Pinpoint the cell where the given text exists, returning its [x, y] midpoint coordinate. 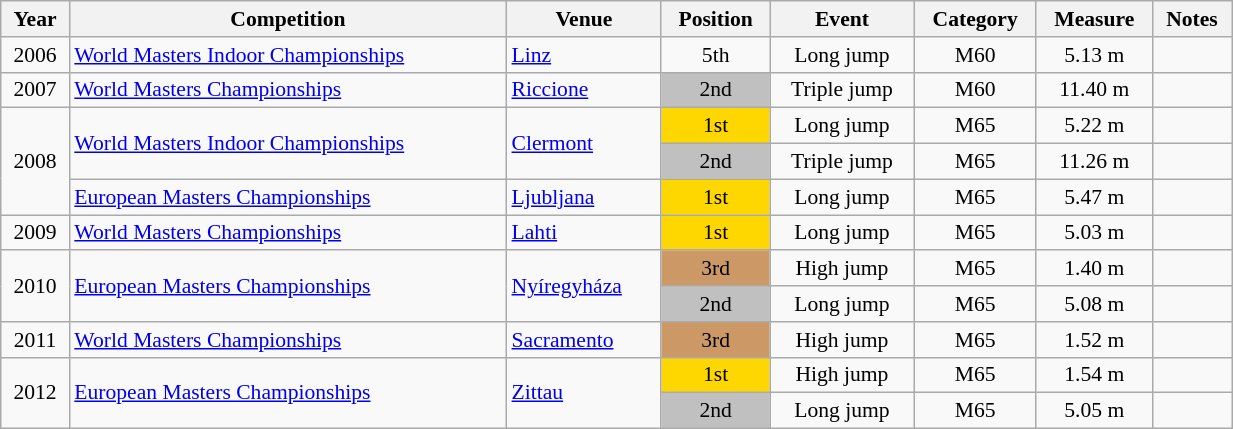
5.03 m [1094, 233]
Year [36, 19]
1.54 m [1094, 375]
Riccione [584, 90]
2010 [36, 286]
Venue [584, 19]
Ljubljana [584, 197]
2008 [36, 162]
5.13 m [1094, 55]
2006 [36, 55]
1.40 m [1094, 269]
Sacramento [584, 340]
Lahti [584, 233]
5.22 m [1094, 126]
2012 [36, 392]
Clermont [584, 144]
2007 [36, 90]
Nyíregyháza [584, 286]
Zittau [584, 392]
2009 [36, 233]
1.52 m [1094, 340]
5th [716, 55]
Event [842, 19]
Competition [288, 19]
2011 [36, 340]
Category [975, 19]
5.08 m [1094, 304]
Notes [1192, 19]
11.40 m [1094, 90]
5.47 m [1094, 197]
5.05 m [1094, 411]
Position [716, 19]
11.26 m [1094, 162]
Linz [584, 55]
Measure [1094, 19]
